Detect which cell encompasses the target text, then output its (X, Y) center coordinate. 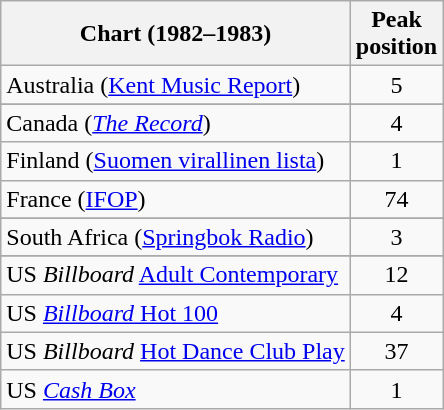
37 (396, 351)
5 (396, 85)
Chart (1982–1983) (176, 34)
US Billboard Hot Dance Club Play (176, 351)
Peakposition (396, 34)
Finland (Suomen virallinen lista) (176, 161)
74 (396, 199)
US Cash Box (176, 389)
South Africa (Springbok Radio) (176, 237)
France (IFOP) (176, 199)
12 (396, 275)
3 (396, 237)
US Billboard Adult Contemporary (176, 275)
Canada (The Record) (176, 123)
Australia (Kent Music Report) (176, 85)
US Billboard Hot 100 (176, 313)
